For the text-containing cell, return its midpoint in [X, Y] coordinate format. 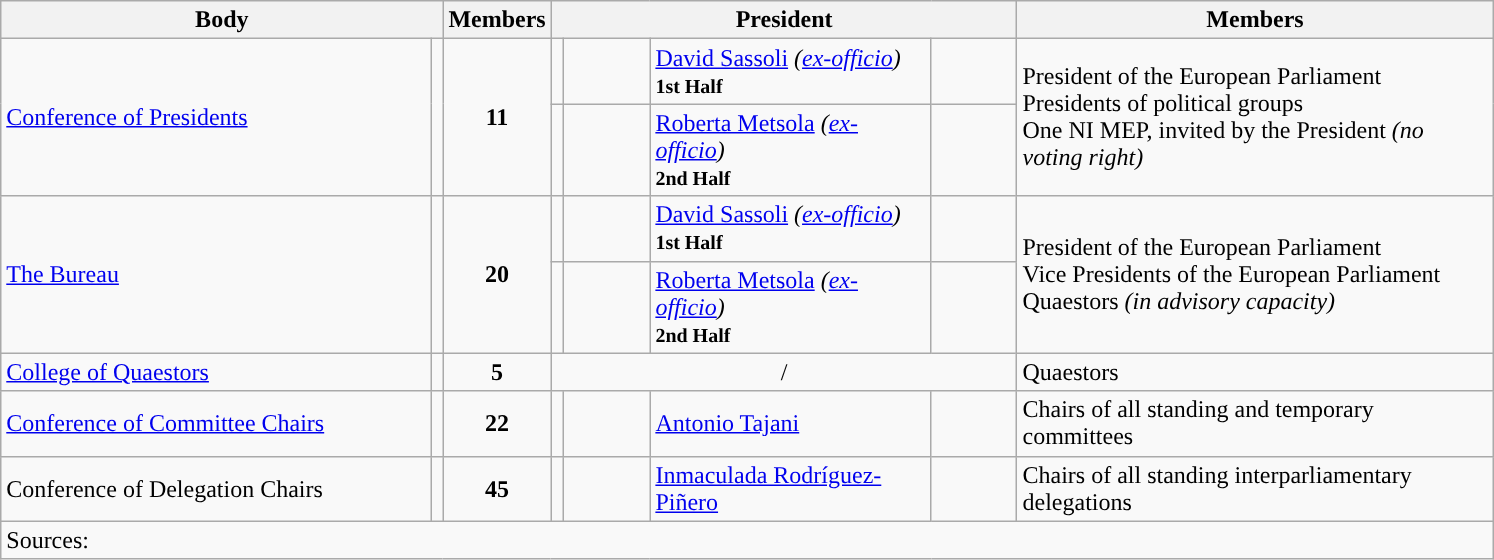
20 [497, 274]
5 [497, 372]
Conference of Committee Chairs [216, 424]
Inmaculada Rodríguez-Piñero [790, 488]
President [784, 20]
45 [497, 488]
11 [497, 118]
22 [497, 424]
Antonio Tajani [790, 424]
/ [784, 372]
Conference of Presidents [216, 118]
The Bureau [216, 274]
Chairs of all standing interparliamentary delegations [1255, 488]
College of Quaestors [216, 372]
Body [222, 20]
Chairs of all standing and temporary committees [1255, 424]
Sources: [747, 540]
Conference of Delegation Chairs [216, 488]
President of the European ParliamentPresidents of political groupsOne NI MEP, invited by the President (no voting right) [1255, 118]
President of the European ParliamentVice Presidents of the European ParliamentQuaestors (in advisory capacity) [1255, 274]
Quaestors [1255, 372]
